Output the [X, Y] coordinate of the center of the cell containing the given text.  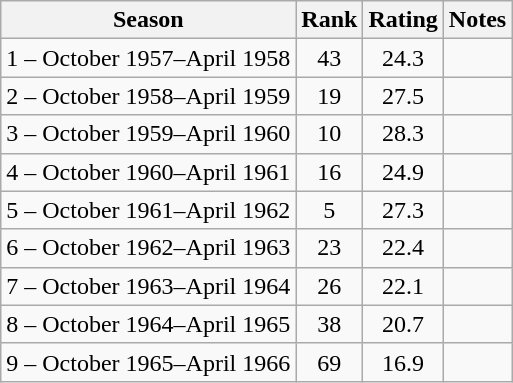
19 [330, 96]
27.5 [403, 96]
27.3 [403, 210]
6 – October 1962–April 1963 [148, 248]
1 – October 1957–April 1958 [148, 58]
2 – October 1958–April 1959 [148, 96]
22.4 [403, 248]
69 [330, 362]
16.9 [403, 362]
Notes [477, 20]
43 [330, 58]
16 [330, 172]
23 [330, 248]
5 – October 1961–April 1962 [148, 210]
5 [330, 210]
10 [330, 134]
Season [148, 20]
Rating [403, 20]
4 – October 1960–April 1961 [148, 172]
26 [330, 286]
Rank [330, 20]
38 [330, 324]
22.1 [403, 286]
28.3 [403, 134]
8 – October 1964–April 1965 [148, 324]
20.7 [403, 324]
9 – October 1965–April 1966 [148, 362]
24.9 [403, 172]
3 – October 1959–April 1960 [148, 134]
24.3 [403, 58]
7 – October 1963–April 1964 [148, 286]
